Pinpoint the cell where the given text exists, returning its (x, y) midpoint coordinate. 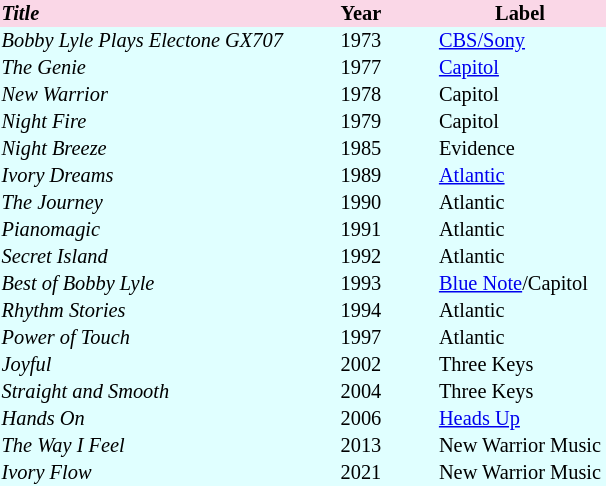
2013 (360, 446)
CBS/Sony (520, 40)
Year (360, 14)
1989 (360, 176)
Rhythm Stories (142, 310)
2021 (360, 472)
The Genie (142, 68)
1977 (360, 68)
1990 (360, 202)
Power of Touch (142, 338)
Hands On (142, 418)
2004 (360, 392)
Night Breeze (142, 148)
Blue Note/Capitol (520, 284)
Straight and Smooth (142, 392)
Pianomagic (142, 230)
1991 (360, 230)
New Warrior (142, 94)
Secret Island (142, 256)
Night Fire (142, 122)
Ivory Flow (142, 472)
Ivory Dreams (142, 176)
2002 (360, 364)
1994 (360, 310)
The Way I Feel (142, 446)
1993 (360, 284)
Evidence (520, 148)
1973 (360, 40)
1979 (360, 122)
Joyful (142, 364)
1978 (360, 94)
Heads Up (520, 418)
The Journey (142, 202)
Title (142, 14)
1997 (360, 338)
Label (520, 14)
Best of Bobby Lyle (142, 284)
2006 (360, 418)
Bobby Lyle Plays Electone GX707 (142, 40)
1992 (360, 256)
1985 (360, 148)
